Output the (x, y) coordinate of the center of the cell containing the given text.  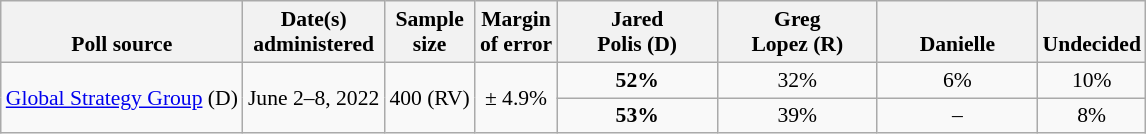
JaredPolis (D) (637, 32)
53% (637, 116)
Danielle (957, 32)
6% (957, 80)
June 2–8, 2022 (314, 98)
– (957, 116)
GregLopez (R) (797, 32)
10% (1091, 80)
400 (RV) (430, 98)
32% (797, 80)
Date(s)administered (314, 32)
8% (1091, 116)
39% (797, 116)
Marginof error (516, 32)
Poll source (122, 32)
± 4.9% (516, 98)
52% (637, 80)
Undecided (1091, 32)
Samplesize (430, 32)
Global Strategy Group (D) (122, 98)
